From the cell containing the given text, extract its center point as (x, y) coordinate. 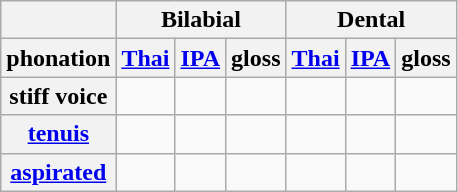
phonation (58, 58)
Bilabial (201, 20)
stiff voice (58, 96)
tenuis (58, 134)
Dental (371, 20)
aspirated (58, 172)
